Output the (x, y) coordinate of the center of the cell containing the given text.  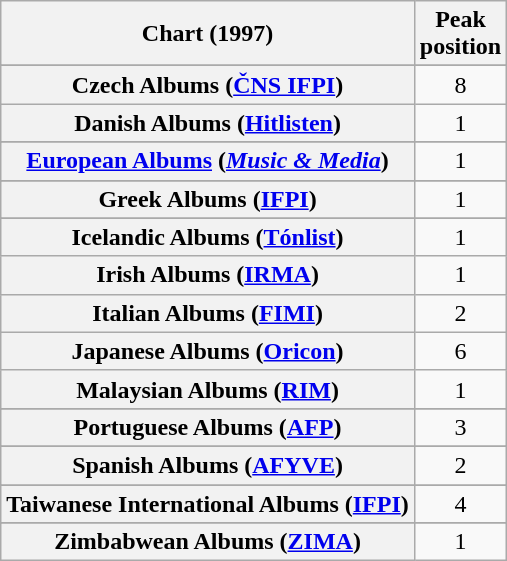
Italian Albums (FIMI) (208, 313)
Zimbabwean Albums (ZIMA) (208, 542)
Czech Albums (ČNS IFPI) (208, 85)
8 (460, 85)
Peakposition (460, 34)
European Albums (Music & Media) (208, 161)
Irish Albums (IRMA) (208, 275)
4 (460, 503)
Malaysian Albums (RIM) (208, 389)
Spanish Albums (AFYVE) (208, 465)
Greek Albums (IFPI) (208, 199)
6 (460, 351)
3 (460, 427)
Japanese Albums (Oricon) (208, 351)
Danish Albums (Hitlisten) (208, 123)
Taiwanese International Albums (IFPI) (208, 503)
Portuguese Albums (AFP) (208, 427)
Icelandic Albums (Tónlist) (208, 237)
Chart (1997) (208, 34)
